Identify which cell holds the provided text, then report its [x, y] central coordinate. 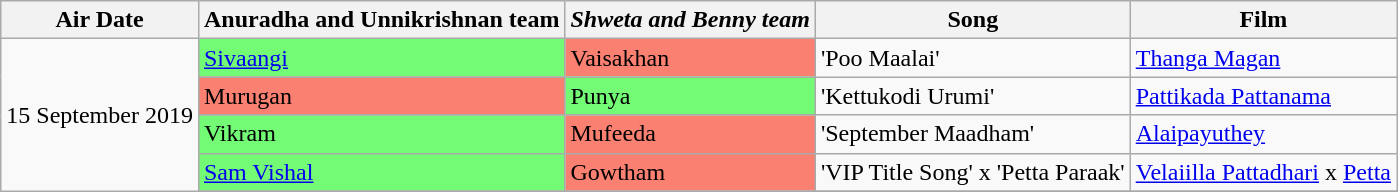
15 September 2019 [100, 115]
Vaisakhan [690, 58]
'Poo Maalai' [972, 58]
Punya [690, 96]
Anuradha and Unnikrishnan team [382, 20]
Sivaangi [382, 58]
Thanga Magan [1263, 58]
Song [972, 20]
'VIP Title Song' x 'Petta Paraak' [972, 172]
Sam Vishal [382, 172]
'September Maadham' [972, 134]
Gowtham [690, 172]
Vikram [382, 134]
Film [1263, 20]
Pattikada Pattanama [1263, 96]
Alaipayuthey [1263, 134]
Shweta and Benny team [690, 20]
Air Date [100, 20]
Mufeeda [690, 134]
Velaiilla Pattadhari x Petta [1263, 172]
'Kettukodi Urumi' [972, 96]
Murugan [382, 96]
